Determine the [X, Y] coordinate at the center of the cell enclosing the given text.  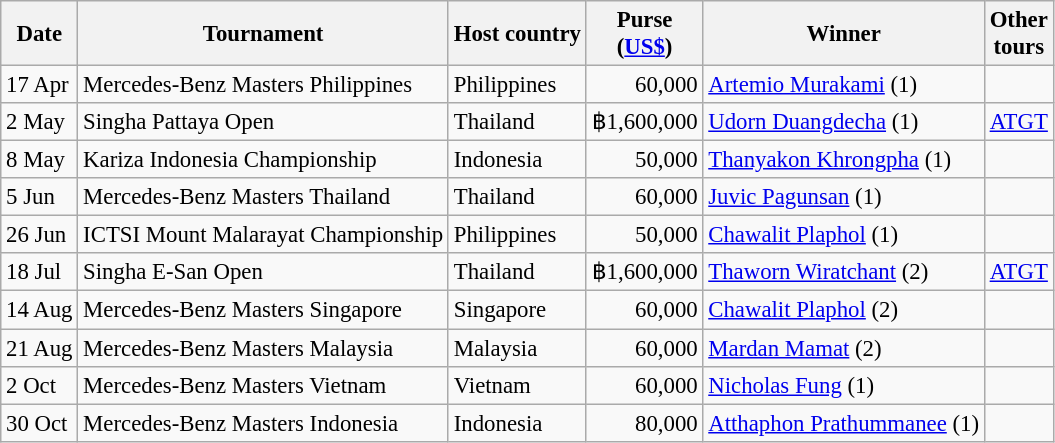
Tournament [264, 34]
Chawalit Plaphol (1) [844, 235]
Mercedes-Benz Masters Indonesia [264, 423]
5 Jun [40, 197]
Kariza Indonesia Championship [264, 160]
Mercedes-Benz Masters Singapore [264, 310]
Winner [844, 34]
Othertours [1018, 34]
Singapore [517, 310]
Mercedes-Benz Masters Vietnam [264, 385]
Thaworn Wiratchant (2) [844, 273]
ICTSI Mount Malarayat Championship [264, 235]
Atthaphon Prathummanee (1) [844, 423]
30 Oct [40, 423]
26 Jun [40, 235]
Singha Pattaya Open [264, 122]
17 Apr [40, 85]
Chawalit Plaphol (2) [844, 310]
2 May [40, 122]
Mercedes-Benz Masters Thailand [264, 197]
8 May [40, 160]
Thanyakon Khrongpha (1) [844, 160]
18 Jul [40, 273]
2 Oct [40, 385]
14 Aug [40, 310]
Malaysia [517, 348]
Host country [517, 34]
Mercedes-Benz Masters Philippines [264, 85]
Mercedes-Benz Masters Malaysia [264, 348]
80,000 [644, 423]
Nicholas Fung (1) [844, 385]
Purse(US$) [644, 34]
Singha E-San Open [264, 273]
Vietnam [517, 385]
Artemio Murakami (1) [844, 85]
Juvic Pagunsan (1) [844, 197]
21 Aug [40, 348]
Date [40, 34]
Mardan Mamat (2) [844, 348]
Udorn Duangdecha (1) [844, 122]
